Identify which cell holds the provided text, then report its (X, Y) central coordinate. 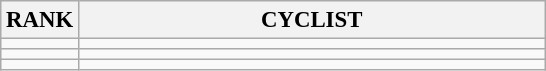
RANK (40, 20)
CYCLIST (312, 20)
